Scan for the cell matching the given text and deliver its (X, Y) coordinate at center. 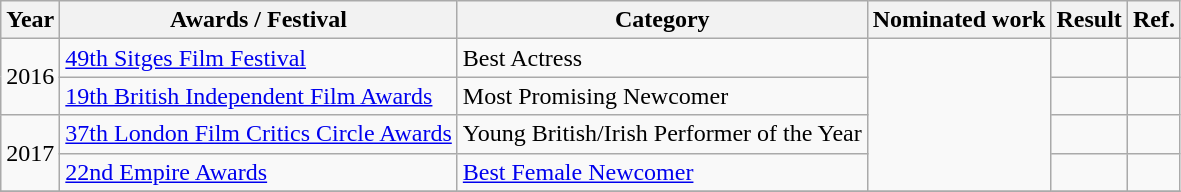
Ref. (1154, 20)
19th British Independent Film Awards (259, 96)
Best Female Newcomer (662, 172)
2017 (30, 153)
Result (1089, 20)
22nd Empire Awards (259, 172)
Most Promising Newcomer (662, 96)
Awards / Festival (259, 20)
Best Actress (662, 58)
49th Sitges Film Festival (259, 58)
37th London Film Critics Circle Awards (259, 134)
2016 (30, 77)
Category (662, 20)
Young British/Irish Performer of the Year (662, 134)
Year (30, 20)
Nominated work (959, 20)
